Search for the cell housing the specified text and yield its [x, y] center coordinate. 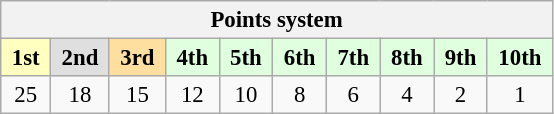
8 [300, 95]
15 [137, 95]
6th [300, 58]
Points system [277, 20]
1 [520, 95]
1st [26, 58]
12 [192, 95]
10 [246, 95]
6 [353, 95]
2nd [80, 58]
10th [520, 58]
9th [461, 58]
5th [246, 58]
8th [407, 58]
7th [353, 58]
2 [461, 95]
25 [26, 95]
3rd [137, 58]
18 [80, 95]
4 [407, 95]
4th [192, 58]
